Scan for the cell matching the given text and deliver its [X, Y] coordinate at center. 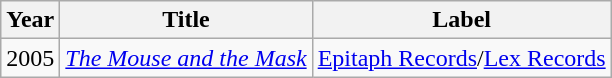
Year [30, 20]
The Mouse and the Mask [186, 58]
Label [462, 20]
Title [186, 20]
2005 [30, 58]
Epitaph Records/Lex Records [462, 58]
